From the cell containing the given text, extract its center point as (X, Y) coordinate. 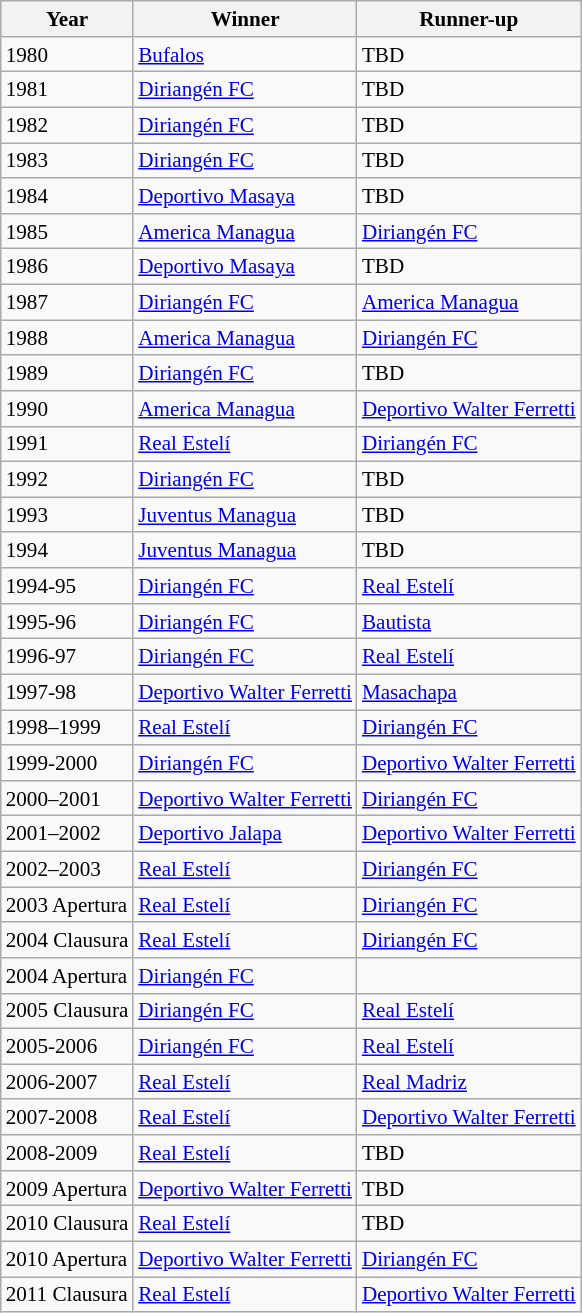
Deportivo Jalapa (245, 834)
Masachapa (469, 692)
2011 Clausura (68, 1294)
1992 (68, 480)
1999-2000 (68, 762)
2003 Apertura (68, 904)
1980 (68, 54)
2004 Clausura (68, 940)
1995-96 (68, 620)
Bautista (469, 620)
2002–2003 (68, 868)
1991 (68, 444)
2000–2001 (68, 798)
2010 Apertura (68, 1258)
Bufalos (245, 54)
Runner-up (469, 18)
1987 (68, 302)
2005-2006 (68, 1046)
2010 Clausura (68, 1224)
2008-2009 (68, 1152)
2004 Apertura (68, 976)
1994 (68, 550)
1988 (68, 338)
2005 Clausura (68, 1010)
1989 (68, 372)
1984 (68, 196)
Year (68, 18)
2007-2008 (68, 1116)
2006-2007 (68, 1082)
1981 (68, 90)
2009 Apertura (68, 1188)
1983 (68, 160)
1996-97 (68, 656)
1982 (68, 124)
1985 (68, 230)
Real Madriz (469, 1082)
2001–2002 (68, 834)
1990 (68, 408)
1997-98 (68, 692)
Winner (245, 18)
1994-95 (68, 586)
1998–1999 (68, 728)
1986 (68, 266)
1993 (68, 514)
